From the cell containing the given text, extract its center point as (x, y) coordinate. 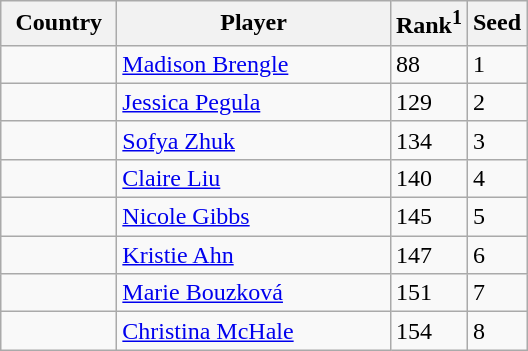
140 (428, 178)
129 (428, 102)
8 (496, 331)
Claire Liu (254, 178)
147 (428, 255)
Rank1 (428, 24)
Sofya Zhuk (254, 140)
7 (496, 293)
Jessica Pegula (254, 102)
4 (496, 178)
134 (428, 140)
151 (428, 293)
Madison Brengle (254, 64)
3 (496, 140)
2 (496, 102)
5 (496, 217)
6 (496, 255)
Seed (496, 24)
1 (496, 64)
Christina McHale (254, 331)
Country (59, 24)
145 (428, 217)
Kristie Ahn (254, 255)
Player (254, 24)
154 (428, 331)
88 (428, 64)
Nicole Gibbs (254, 217)
Marie Bouzková (254, 293)
